Capture the cell that displays the provided text and extract its [x, y] central coordinate. 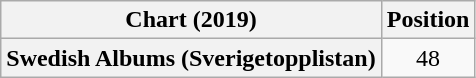
Position [428, 20]
Chart (2019) [191, 20]
Swedish Albums (Sverigetopplistan) [191, 58]
48 [428, 58]
